From the cell containing the given text, extract its center point as [x, y] coordinate. 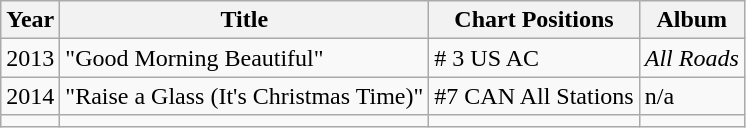
Album [692, 20]
"Raise a Glass (It's Christmas Time)" [244, 96]
"Good Morning Beautiful" [244, 58]
All Roads [692, 58]
Chart Positions [534, 20]
Title [244, 20]
# 3 US AC [534, 58]
2014 [30, 96]
2013 [30, 58]
Year [30, 20]
#7 CAN All Stations [534, 96]
n/a [692, 96]
